Identify which cell holds the provided text, then report its (x, y) central coordinate. 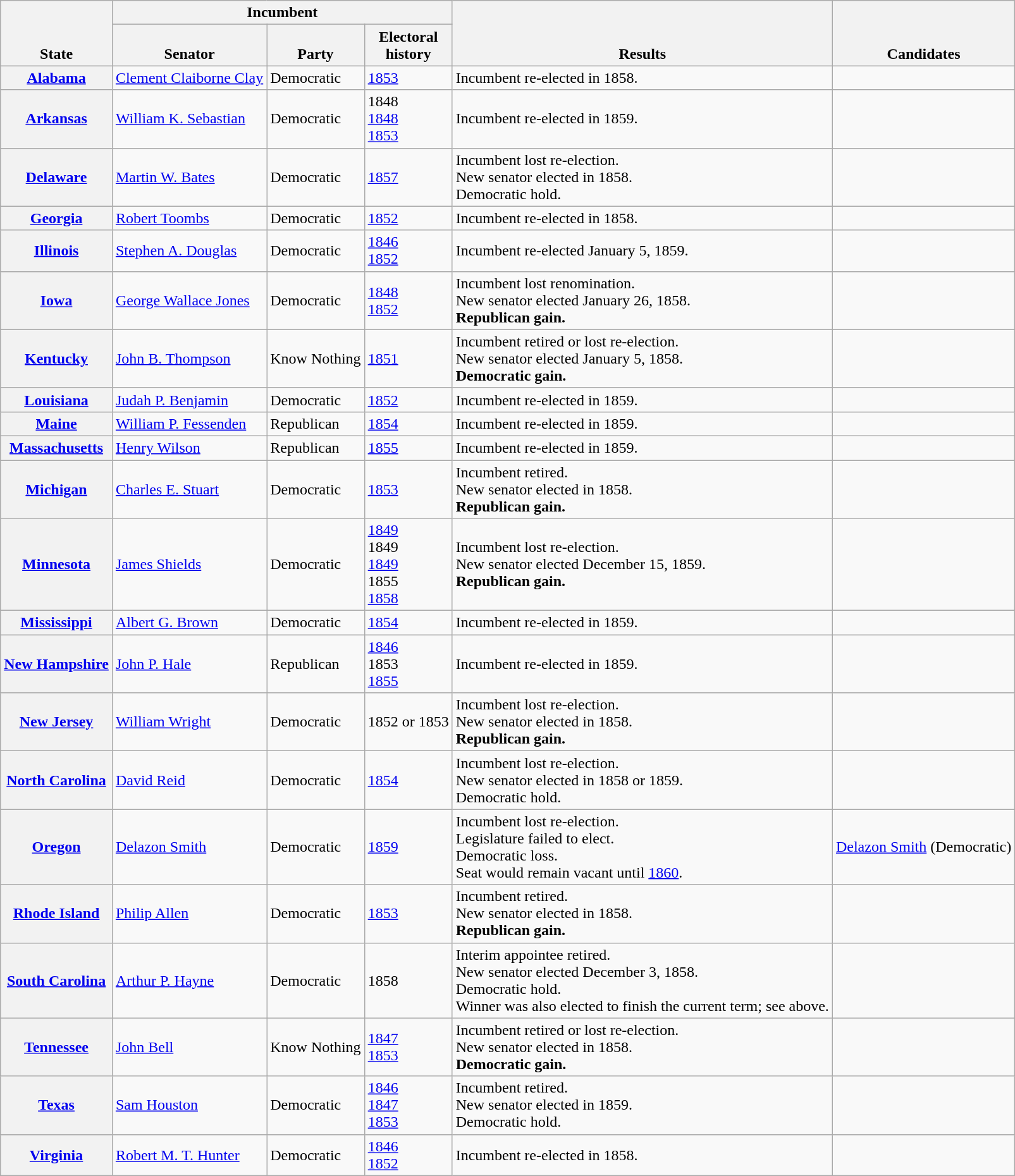
Party (316, 46)
Stephen A. Douglas (189, 250)
William K. Sebastian (189, 119)
1858 (409, 980)
1859 (409, 847)
Incumbent retired.New senator elected in 1859.Democratic hold. (643, 1105)
Incumbent retired or lost re-election.New senator elected January 5, 1858.Democratic gain. (643, 358)
18471853 (409, 1047)
Robert Toombs (189, 218)
1857 (409, 177)
Albert G. Brown (189, 623)
Mississippi (57, 623)
Alabama (57, 78)
Incumbent lost re-election.New senator elected in 1858.Republican gain. (643, 722)
Texas (57, 1105)
James Shields (189, 565)
John Bell (189, 1047)
Incumbent lost re-election.Legislature failed to elect.Democratic loss.Seat would remain vacant until 1860. (643, 847)
Interim appointee retired.New senator elected December 3, 1858.Democratic hold.Winner was also elected to finish the current term; see above. (643, 980)
Henry Wilson (189, 448)
Incumbent retired or lost re-election.New senator elected in 1858.Democratic gain. (643, 1047)
Robert M. T. Hunter (189, 1155)
Louisiana (57, 400)
18461853 1855 (409, 664)
South Carolina (57, 980)
Incumbent lost re-election.New senator elected in 1858 or 1859.Democratic hold. (643, 780)
1852 or 1853 (409, 722)
William Wright (189, 722)
New Jersey (57, 722)
John P. Hale (189, 664)
Rhode Island (57, 914)
New Hampshire (57, 664)
Charles E. Stuart (189, 489)
George Wallace Jones (189, 300)
Incumbent re-elected January 5, 1859. (643, 250)
David Reid (189, 780)
Electoralhistory (409, 46)
Philip Allen (189, 914)
Iowa (57, 300)
Virginia (57, 1155)
Delazon Smith (Democratic) (923, 847)
Kentucky (57, 358)
Georgia (57, 218)
Incumbent (282, 13)
William P. Fessenden (189, 424)
Sam Houston (189, 1105)
Arkansas (57, 119)
1848 1848 1853 (409, 119)
Clement Claiborne Clay (189, 78)
184618471853 (409, 1105)
Illinois (57, 250)
Senator (189, 46)
Results (643, 33)
Candidates (923, 33)
Tennessee (57, 1047)
Massachusetts (57, 448)
1855 (409, 448)
Minnesota (57, 565)
Incumbent lost re-election.New senator elected December 15, 1859.Republican gain. (643, 565)
Delazon Smith (189, 847)
Martin W. Bates (189, 177)
Maine (57, 424)
1849 1849 1849 1855 1858 (409, 565)
State (57, 33)
Incumbent lost renomination.New senator elected January 26, 1858.Republican gain. (643, 300)
Incumbent lost re-election.New senator elected in 1858.Democratic hold. (643, 177)
North Carolina (57, 780)
Oregon (57, 847)
John B. Thompson (189, 358)
Delaware (57, 177)
Michigan (57, 489)
Judah P. Benjamin (189, 400)
1851 (409, 358)
18481852 (409, 300)
Arthur P. Hayne (189, 980)
